Scan for the cell matching the given text and deliver its [X, Y] coordinate at center. 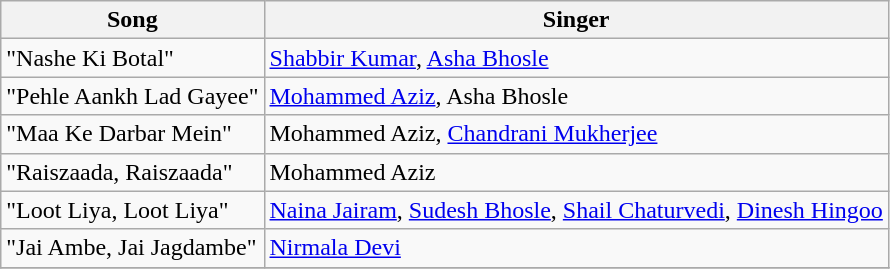
"Jai Ambe, Jai Jagdambe" [132, 248]
Mohammed Aziz, Chandrani Mukherjee [576, 134]
"Pehle Aankh Lad Gayee" [132, 96]
Mohammed Aziz, Asha Bhosle [576, 96]
Naina Jairam, Sudesh Bhosle, Shail Chaturvedi, Dinesh Hingoo [576, 210]
Mohammed Aziz [576, 172]
Singer [576, 20]
"Nashe Ki Botal" [132, 58]
"Loot Liya, Loot Liya" [132, 210]
Nirmala Devi [576, 248]
"Raiszaada, Raiszaada" [132, 172]
Shabbir Kumar, Asha Bhosle [576, 58]
"Maa Ke Darbar Mein" [132, 134]
Song [132, 20]
